Return (x, y) of the center of cell containing provided text 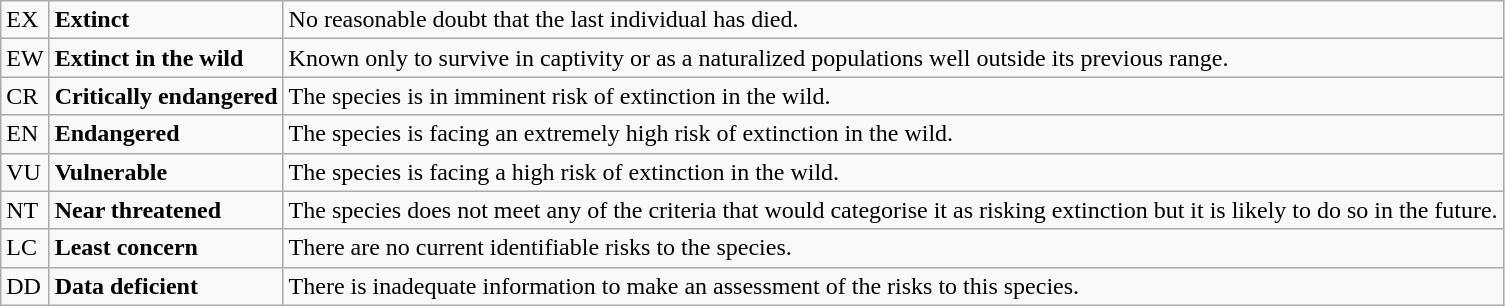
Known only to survive in captivity or as a naturalized populations well outside its previous range. (893, 58)
The species is facing an extremely high risk of extinction in the wild. (893, 134)
There is inadequate information to make an assessment of the risks to this species. (893, 286)
VU (25, 172)
There are no current identifiable risks to the species. (893, 248)
Vulnerable (166, 172)
Critically endangered (166, 96)
Extinct (166, 20)
No reasonable doubt that the last individual has died. (893, 20)
LC (25, 248)
CR (25, 96)
Endangered (166, 134)
DD (25, 286)
NT (25, 210)
Data deficient (166, 286)
Near threatened (166, 210)
The species is facing a high risk of extinction in the wild. (893, 172)
The species does not meet any of the criteria that would categorise it as risking extinction but it is likely to do so in the future. (893, 210)
EX (25, 20)
EW (25, 58)
The species is in imminent risk of extinction in the wild. (893, 96)
Extinct in the wild (166, 58)
Least concern (166, 248)
EN (25, 134)
